Provide the (X, Y) coordinate of the cell's center where the given text is located.  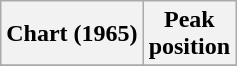
Chart (1965) (72, 34)
Peakposition (189, 34)
